From the cell containing the given text, extract its center point as [X, Y] coordinate. 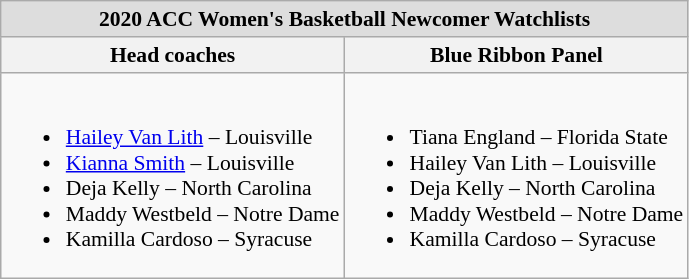
Blue Ribbon Panel [517, 55]
Tiana England – Florida StateHailey Van Lith – LouisvilleDeja Kelly – North CarolinaMaddy Westbeld – Notre DameKamilla Cardoso – Syracuse [517, 175]
2020 ACC Women's Basketball Newcomer Watchlists [345, 19]
Hailey Van Lith – LouisvilleKianna Smith – LouisvilleDeja Kelly – North CarolinaMaddy Westbeld – Notre DameKamilla Cardoso – Syracuse [173, 175]
Head coaches [173, 55]
